Provide the (X, Y) coordinate of the cell's center where the given text is located.  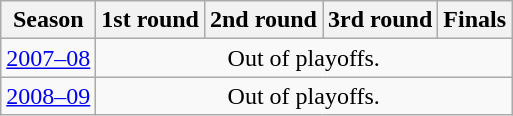
2007–08 (48, 58)
2nd round (263, 20)
Season (48, 20)
1st round (150, 20)
3rd round (380, 20)
Finals (475, 20)
2008–09 (48, 96)
